Locate the cell with the specified text and output its [x, y] center coordinate. 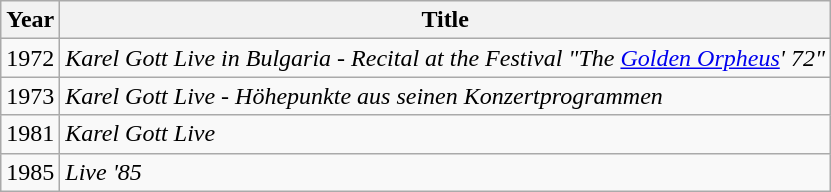
Year [30, 20]
1972 [30, 58]
Karel Gott Live [446, 134]
Karel Gott Live - Höhepunkte aus seinen Konzertprogrammen [446, 96]
1985 [30, 172]
1981 [30, 134]
Title [446, 20]
Karel Gott Live in Bulgaria - Recital at the Festival "The Golden Orpheus' 72" [446, 58]
Live '85 [446, 172]
1973 [30, 96]
